Determine the [x, y] coordinate at the center of the cell enclosing the given text.  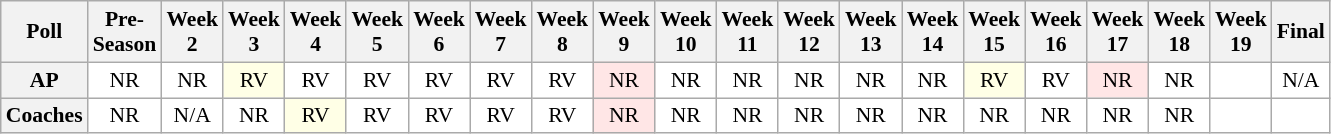
Week4 [316, 32]
Week7 [501, 32]
Week8 [562, 32]
Week10 [686, 32]
Week19 [1241, 32]
Poll [44, 32]
Week5 [377, 32]
Week9 [624, 32]
Week15 [994, 32]
Week16 [1056, 32]
Week11 [748, 32]
Week3 [254, 32]
Coaches [44, 116]
Pre-Season [125, 32]
Week12 [809, 32]
Final [1301, 32]
Week2 [192, 32]
Week13 [871, 32]
AP [44, 80]
Week6 [439, 32]
Week17 [1118, 32]
Week14 [933, 32]
Week18 [1179, 32]
